Scan for the cell matching the given text and deliver its [x, y] coordinate at center. 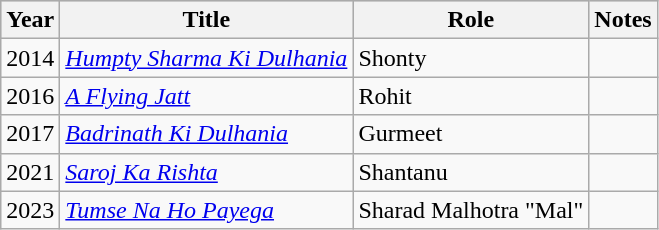
Badrinath Ki Dulhania [206, 134]
Saroj Ka Rishta [206, 172]
Year [30, 20]
Role [471, 20]
2014 [30, 58]
Tumse Na Ho Payega [206, 210]
Rohit [471, 96]
2017 [30, 134]
2023 [30, 210]
Gurmeet [471, 134]
Shantanu [471, 172]
Humpty Sharma Ki Dulhania [206, 58]
Notes [623, 20]
2016 [30, 96]
A Flying Jatt [206, 96]
Shonty [471, 58]
2021 [30, 172]
Title [206, 20]
Sharad Malhotra "Mal" [471, 210]
